Pinpoint the cell where the given text exists, returning its [x, y] midpoint coordinate. 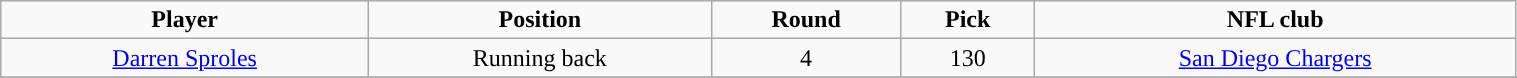
Pick [968, 20]
Darren Sproles [185, 58]
Player [185, 20]
Round [806, 20]
NFL club [1275, 20]
Position [540, 20]
Running back [540, 58]
San Diego Chargers [1275, 58]
4 [806, 58]
130 [968, 58]
